Scan for the cell matching the given text and deliver its (X, Y) coordinate at center. 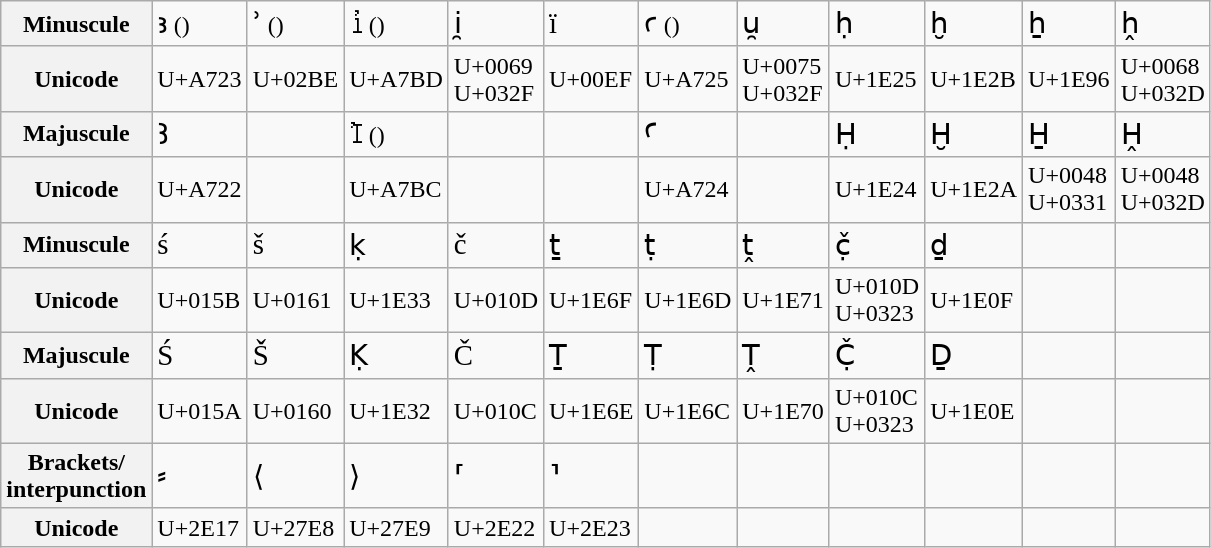
U+02BE (296, 78)
ḳ (396, 245)
h̭ (1162, 24)
U+2E23 (592, 527)
ḫ (974, 24)
Ḫ (974, 134)
U+1E6D (688, 300)
ḥ (876, 24)
U+1E96 (1070, 78)
Č (496, 356)
H̭ (1162, 134)
Brackets/interpunction (76, 476)
⸣ (592, 476)
ś (200, 245)
U+1E25 (876, 78)
U+27E8 (296, 527)
U+1E0F (974, 300)
U+1E6E (592, 410)
U+0160 (296, 410)
U+1E2A (974, 190)
U+010CU+0323 (876, 410)
U+010DU+0323 (876, 300)
ï (592, 24)
U+27E9 (396, 527)
i̯ (496, 24)
U+0161 (296, 300)
Ꜥ (688, 134)
Š (296, 356)
U+A725 (688, 78)
U+0069U+032F (496, 78)
U+2E22 (496, 527)
U+A723 (200, 78)
U+00EF (592, 78)
ẖ (1070, 24)
U+1E6C (688, 410)
U+1E32 (396, 410)
Ḳ (396, 356)
č (496, 245)
U+0048U+032D (1162, 190)
U+015A (200, 410)
U+010C (496, 410)
Ḥ (876, 134)
ꜣ () (200, 24)
U+A7BC (396, 190)
U+A722 (200, 190)
U+0068U+032D (1162, 78)
č̣ (876, 245)
⟨ (296, 476)
U+1E33 (396, 300)
U+A7BD (396, 78)
ʾ () (296, 24)
U+1E6F (592, 300)
⟩ (396, 476)
ṭ (688, 245)
⸢ (496, 476)
U+2E17 (200, 527)
U+015B (200, 300)
Ś (200, 356)
ḏ (974, 245)
U+1E71 (784, 300)
ṯ (592, 245)
U+010D (496, 300)
H̱ (1070, 134)
U+1E2B (974, 78)
Ḏ (974, 356)
Ꜣ (200, 134)
U+1E70 (784, 410)
Ṯ (592, 356)
ꜥ () (688, 24)
U+1E24 (876, 190)
U+1E0E (974, 410)
U+A724 (688, 190)
U+0048U+0331 (1070, 190)
Č̣ (876, 356)
Ꞽ () (396, 134)
ṱ (784, 245)
u̯ (784, 24)
U+0075U+032F (784, 78)
Ṱ (784, 356)
Ṭ (688, 356)
š (296, 245)
ꞽ () (396, 24)
⸗ (200, 476)
